Locate the cell with the specified text and output its [x, y] center coordinate. 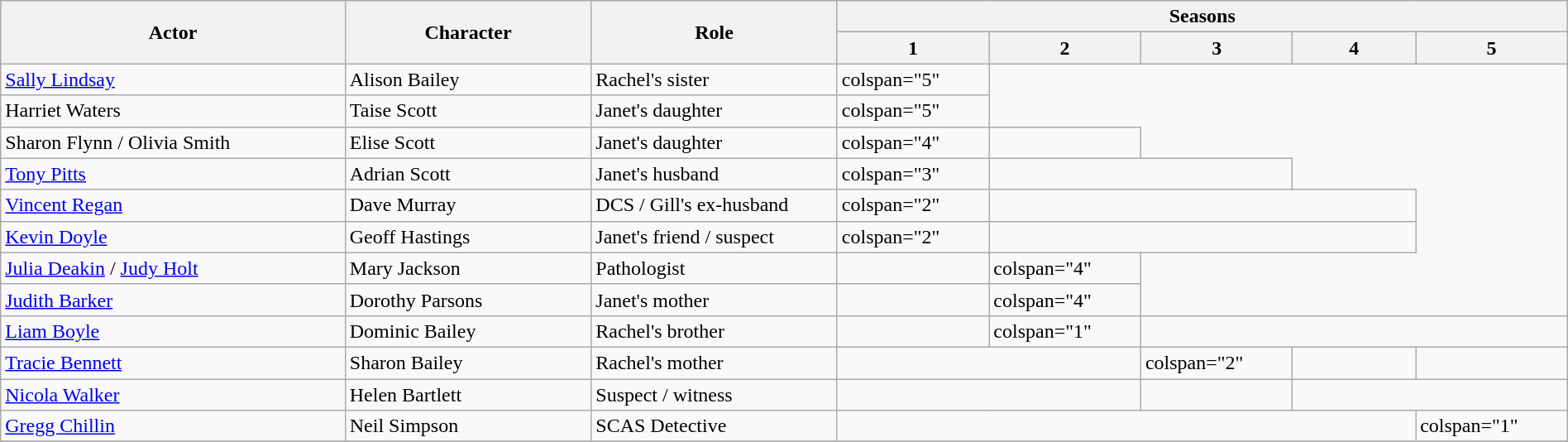
4 [1355, 48]
Neil Simpson [468, 426]
5 [1492, 48]
Elise Scott [468, 142]
Helen Bartlett [468, 395]
Tony Pitts [174, 174]
colspan="3" [913, 174]
DCS / Gill's ex-husband [715, 205]
Liam Boyle [174, 331]
Dorothy Parsons [468, 300]
Seasons [1202, 17]
Sally Lindsay [174, 79]
Sharon Flynn / Olivia Smith [174, 142]
Pathologist [715, 268]
Adrian Scott [468, 174]
Character [468, 32]
Mary Jackson [468, 268]
Taise Scott [468, 111]
Suspect / witness [715, 395]
SCAS Detective [715, 426]
Actor [174, 32]
Gregg Chillin [174, 426]
Nicola Walker [174, 395]
3 [1217, 48]
Judith Barker [174, 300]
Dave Murray [468, 205]
Janet's mother [715, 300]
Kevin Doyle [174, 237]
Janet's friend / suspect [715, 237]
Dominic Bailey [468, 331]
1 [913, 48]
Harriet Waters [174, 111]
Role [715, 32]
Vincent Regan [174, 205]
Geoff Hastings [468, 237]
Sharon Bailey [468, 363]
Janet's husband [715, 174]
Alison Bailey [468, 79]
Julia Deakin / Judy Holt [174, 268]
Rachel's mother [715, 363]
Rachel's sister [715, 79]
Rachel's brother [715, 331]
Tracie Bennett [174, 363]
2 [1065, 48]
